Extract the (X, Y) coordinate from the center of the cell holding the provided text.  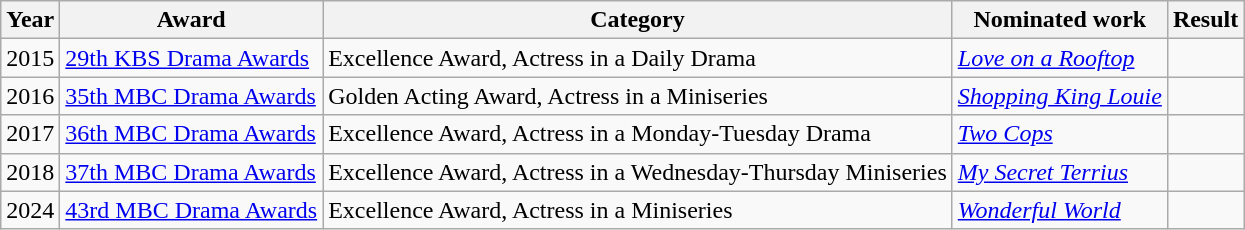
Excellence Award, Actress in a Daily Drama (638, 58)
35th MBC Drama Awards (192, 96)
43rd MBC Drama Awards (192, 210)
Golden Acting Award, Actress in a Miniseries (638, 96)
Excellence Award, Actress in a Wednesday-Thursday Miniseries (638, 172)
29th KBS Drama Awards (192, 58)
Excellence Award, Actress in a Miniseries (638, 210)
Result (1205, 20)
Year (30, 20)
2017 (30, 134)
2015 (30, 58)
Award (192, 20)
Two Cops (1060, 134)
2024 (30, 210)
2018 (30, 172)
Shopping King Louie (1060, 96)
Wonderful World (1060, 210)
2016 (30, 96)
36th MBC Drama Awards (192, 134)
37th MBC Drama Awards (192, 172)
Love on a Rooftop (1060, 58)
Category (638, 20)
Excellence Award, Actress in a Monday-Tuesday Drama (638, 134)
Nominated work (1060, 20)
My Secret Terrius (1060, 172)
